For the text-containing cell, return its midpoint in (x, y) coordinate format. 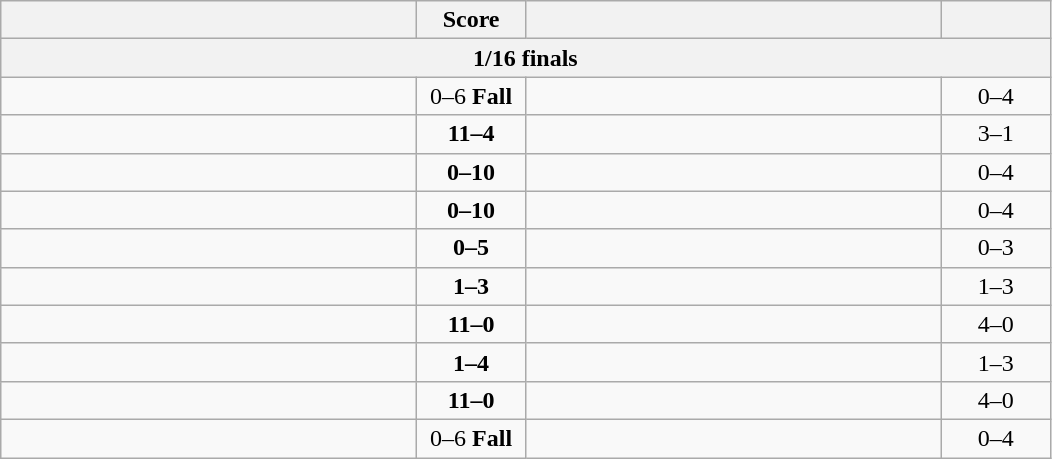
3–1 (996, 134)
11–4 (472, 134)
0–5 (472, 248)
1/16 finals (526, 58)
Score (472, 20)
0–3 (996, 248)
1–4 (472, 362)
